Search for the cell housing the specified text and yield its [X, Y] center coordinate. 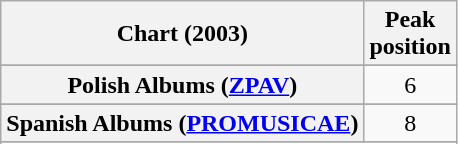
8 [410, 123]
Spanish Albums (PROMUSICAE) [182, 123]
6 [410, 85]
Polish Albums (ZPAV) [182, 85]
Peak position [410, 34]
Chart (2003) [182, 34]
